Capture the cell that displays the provided text and extract its (x, y) central coordinate. 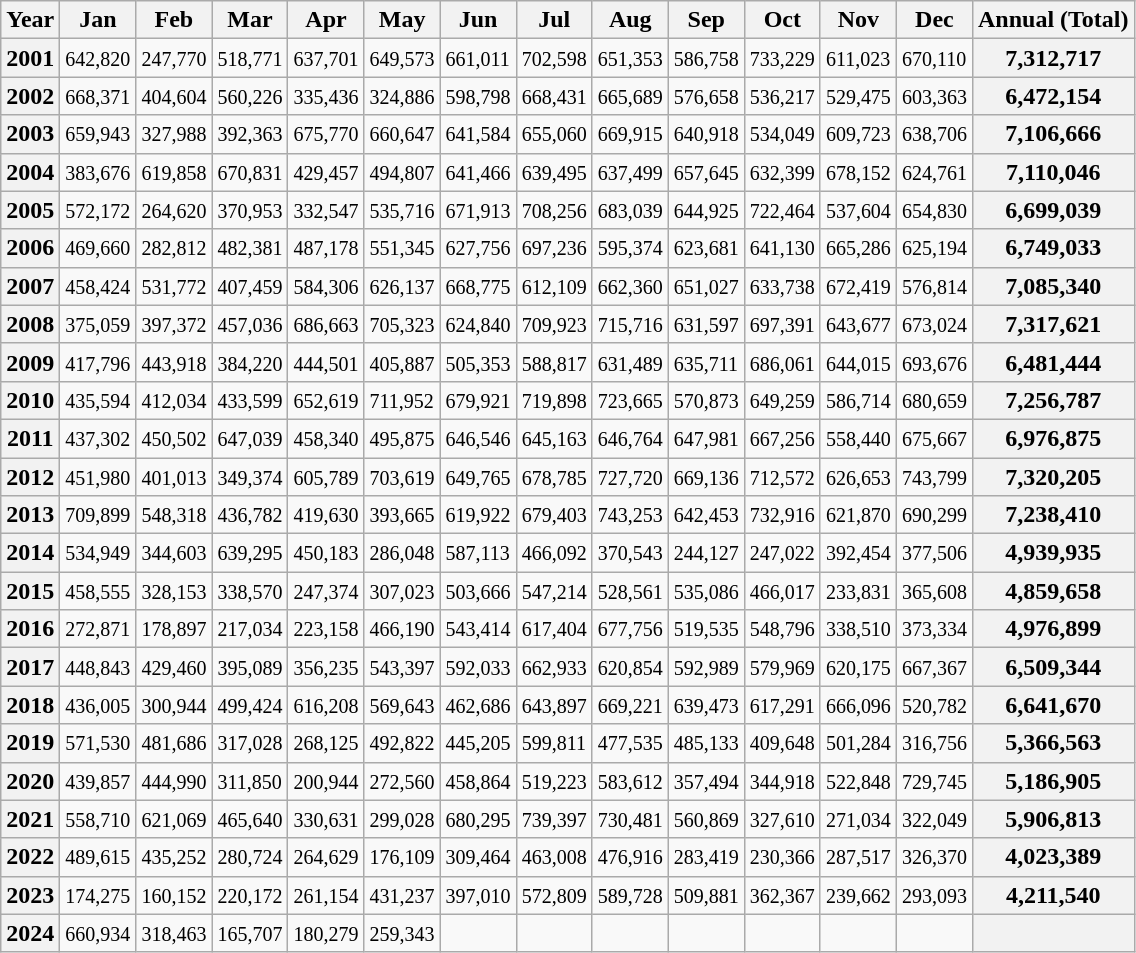
643,677 (858, 324)
335,436 (326, 96)
307,023 (402, 591)
616,208 (326, 705)
393,665 (402, 515)
624,840 (478, 324)
466,190 (402, 629)
675,770 (326, 134)
649,573 (402, 58)
327,988 (174, 134)
4,859,658 (1053, 591)
647,981 (706, 438)
635,711 (706, 362)
6,472,154 (1053, 96)
505,353 (478, 362)
543,414 (478, 629)
Oct (782, 20)
657,645 (706, 172)
617,404 (554, 629)
429,460 (174, 667)
180,279 (326, 933)
617,291 (782, 705)
543,397 (402, 667)
392,363 (250, 134)
621,870 (858, 515)
264,629 (326, 857)
520,782 (934, 705)
489,615 (98, 857)
733,229 (782, 58)
466,017 (782, 591)
2024 (30, 933)
598,798 (478, 96)
671,913 (478, 210)
572,172 (98, 210)
487,178 (326, 248)
708,256 (554, 210)
4,939,935 (1053, 553)
667,367 (934, 667)
727,720 (630, 477)
660,934 (98, 933)
519,223 (554, 781)
649,765 (478, 477)
569,643 (402, 705)
588,817 (554, 362)
576,814 (934, 286)
534,049 (782, 134)
264,620 (174, 210)
457,036 (250, 324)
686,663 (326, 324)
293,093 (934, 895)
589,728 (630, 895)
2007 (30, 286)
627,756 (478, 248)
2004 (30, 172)
654,830 (934, 210)
642,453 (706, 515)
669,136 (706, 477)
599,811 (554, 743)
641,584 (478, 134)
603,363 (934, 96)
349,374 (250, 477)
444,501 (326, 362)
476,916 (630, 857)
384,220 (250, 362)
362,367 (782, 895)
2014 (30, 553)
370,953 (250, 210)
383,676 (98, 172)
326,370 (934, 857)
2018 (30, 705)
401,013 (174, 477)
558,440 (858, 438)
Feb (174, 20)
405,887 (402, 362)
439,857 (98, 781)
536,217 (782, 96)
697,391 (782, 324)
703,619 (402, 477)
2020 (30, 781)
547,214 (554, 591)
643,897 (554, 705)
7,238,410 (1053, 515)
299,028 (402, 819)
375,059 (98, 324)
678,152 (858, 172)
697,236 (554, 248)
6,699,039 (1053, 210)
679,921 (478, 400)
592,033 (478, 667)
612,109 (554, 286)
661,011 (478, 58)
639,495 (554, 172)
649,259 (782, 400)
2022 (30, 857)
592,989 (706, 667)
247,770 (174, 58)
665,689 (630, 96)
429,457 (326, 172)
458,424 (98, 286)
631,489 (630, 362)
587,113 (478, 553)
Jun (478, 20)
2021 (30, 819)
433,599 (250, 400)
637,499 (630, 172)
501,284 (858, 743)
377,506 (934, 553)
623,681 (706, 248)
570,873 (706, 400)
680,659 (934, 400)
344,603 (174, 553)
6,509,344 (1053, 667)
499,424 (250, 705)
365,608 (934, 591)
605,789 (326, 477)
548,318 (174, 515)
503,666 (478, 591)
719,898 (554, 400)
465,640 (250, 819)
620,854 (630, 667)
Dec (934, 20)
620,175 (858, 667)
309,464 (478, 857)
436,005 (98, 705)
397,372 (174, 324)
Annual (Total) (1053, 20)
357,494 (706, 781)
644,925 (706, 210)
328,153 (174, 591)
644,015 (858, 362)
638,706 (934, 134)
730,481 (630, 819)
6,749,033 (1053, 248)
639,295 (250, 553)
560,226 (250, 96)
743,799 (934, 477)
715,716 (630, 324)
317,028 (250, 743)
668,371 (98, 96)
2009 (30, 362)
690,299 (934, 515)
645,163 (554, 438)
437,302 (98, 438)
469,660 (98, 248)
May (402, 20)
220,172 (250, 895)
4,023,389 (1053, 857)
450,502 (174, 438)
Aug (630, 20)
217,034 (250, 629)
481,686 (174, 743)
311,850 (250, 781)
535,086 (706, 591)
458,555 (98, 591)
7,085,340 (1053, 286)
4,976,899 (1053, 629)
407,459 (250, 286)
4,211,540 (1053, 895)
316,756 (934, 743)
626,137 (402, 286)
5,366,563 (1053, 743)
7,320,205 (1053, 477)
272,871 (98, 629)
670,110 (934, 58)
373,334 (934, 629)
448,843 (98, 667)
660,647 (402, 134)
709,923 (554, 324)
458,340 (326, 438)
665,286 (858, 248)
5,186,905 (1053, 781)
200,944 (326, 781)
2016 (30, 629)
576,658 (706, 96)
160,152 (174, 895)
176,109 (402, 857)
712,572 (782, 477)
477,535 (630, 743)
268,125 (326, 743)
178,897 (174, 629)
494,807 (402, 172)
5,906,813 (1053, 819)
619,922 (478, 515)
404,604 (174, 96)
631,597 (706, 324)
2010 (30, 400)
522,848 (858, 781)
641,130 (782, 248)
683,039 (630, 210)
558,710 (98, 819)
7,106,666 (1053, 134)
Nov (858, 20)
548,796 (782, 629)
693,676 (934, 362)
611,023 (858, 58)
711,952 (402, 400)
318,463 (174, 933)
6,481,444 (1053, 362)
230,366 (782, 857)
492,822 (402, 743)
485,133 (706, 743)
729,745 (934, 781)
2019 (30, 743)
2002 (30, 96)
651,027 (706, 286)
637,701 (326, 58)
723,665 (630, 400)
669,915 (630, 134)
518,771 (250, 58)
Jul (554, 20)
397,010 (478, 895)
686,061 (782, 362)
338,510 (858, 629)
458,864 (478, 781)
287,517 (858, 857)
705,323 (402, 324)
2023 (30, 895)
Mar (250, 20)
702,598 (554, 58)
450,183 (326, 553)
2001 (30, 58)
174,275 (98, 895)
330,631 (326, 819)
332,547 (326, 210)
324,886 (402, 96)
667,256 (782, 438)
626,653 (858, 477)
463,008 (554, 857)
743,253 (630, 515)
Sep (706, 20)
259,343 (402, 933)
655,060 (554, 134)
286,048 (402, 553)
283,419 (706, 857)
579,969 (782, 667)
662,360 (630, 286)
395,089 (250, 667)
709,899 (98, 515)
344,918 (782, 781)
300,944 (174, 705)
509,881 (706, 895)
356,235 (326, 667)
668,775 (478, 286)
247,374 (326, 591)
669,221 (630, 705)
560,869 (706, 819)
165,707 (250, 933)
495,875 (402, 438)
646,546 (478, 438)
584,306 (326, 286)
642,820 (98, 58)
233,831 (858, 591)
7,312,717 (1053, 58)
624,761 (934, 172)
244,127 (706, 553)
2013 (30, 515)
586,758 (706, 58)
239,662 (858, 895)
551,345 (402, 248)
572,809 (554, 895)
280,724 (250, 857)
651,353 (630, 58)
Jan (98, 20)
Year (30, 20)
435,252 (174, 857)
625,194 (934, 248)
619,858 (174, 172)
679,403 (554, 515)
419,630 (326, 515)
435,594 (98, 400)
672,419 (858, 286)
670,831 (250, 172)
571,530 (98, 743)
6,641,670 (1053, 705)
2005 (30, 210)
633,738 (782, 286)
247,022 (782, 553)
7,317,621 (1053, 324)
609,723 (858, 134)
7,110,046 (1053, 172)
529,475 (858, 96)
639,473 (706, 705)
586,714 (858, 400)
482,381 (250, 248)
583,612 (630, 781)
2008 (30, 324)
2017 (30, 667)
528,561 (630, 591)
466,092 (554, 553)
537,604 (858, 210)
392,454 (858, 553)
2003 (30, 134)
436,782 (250, 515)
680,295 (478, 819)
338,570 (250, 591)
2012 (30, 477)
519,535 (706, 629)
443,918 (174, 362)
632,399 (782, 172)
673,024 (934, 324)
2011 (30, 438)
621,069 (174, 819)
678,785 (554, 477)
223,158 (326, 629)
6,976,875 (1053, 438)
370,543 (630, 553)
462,686 (478, 705)
444,990 (174, 781)
666,096 (858, 705)
652,619 (326, 400)
451,980 (98, 477)
668,431 (554, 96)
535,716 (402, 210)
2015 (30, 591)
431,237 (402, 895)
646,764 (630, 438)
271,034 (858, 819)
732,916 (782, 515)
647,039 (250, 438)
534,949 (98, 553)
675,667 (934, 438)
531,772 (174, 286)
7,256,787 (1053, 400)
739,397 (554, 819)
662,933 (554, 667)
272,560 (402, 781)
445,205 (478, 743)
261,154 (326, 895)
322,049 (934, 819)
640,918 (706, 134)
677,756 (630, 629)
722,464 (782, 210)
641,466 (478, 172)
412,034 (174, 400)
595,374 (630, 248)
282,812 (174, 248)
Apr (326, 20)
327,610 (782, 819)
2006 (30, 248)
409,648 (782, 743)
659,943 (98, 134)
417,796 (98, 362)
